Return the [X, Y] coordinate for the center point of the cell that contains the specified text.  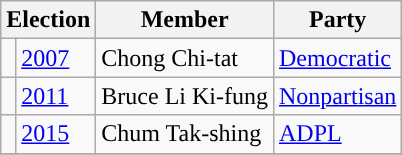
ADPL [337, 134]
2011 [56, 96]
Party [337, 20]
Member [185, 20]
Chum Tak-shing [185, 134]
Nonpartisan [337, 96]
2015 [56, 134]
Bruce Li Ki-fung [185, 96]
2007 [56, 58]
Chong Chi-tat [185, 58]
Election [48, 20]
Democratic [337, 58]
